Capture the cell that displays the provided text and extract its (x, y) central coordinate. 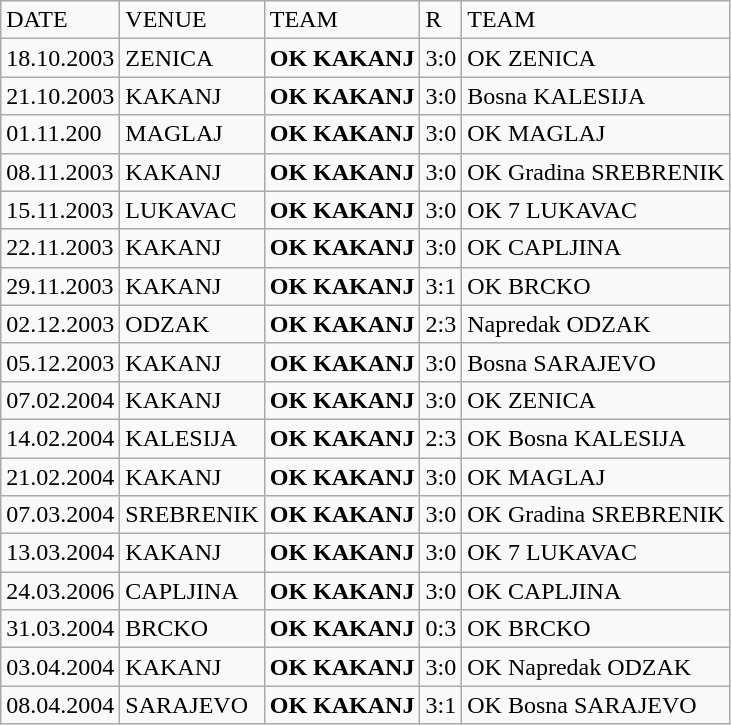
07.02.2004 (60, 400)
VENUE (192, 20)
03.04.2004 (60, 667)
13.03.2004 (60, 553)
OK Bosna SARAJEVO (596, 705)
CAPLJINA (192, 591)
KALESIJA (192, 438)
DATE (60, 20)
LUKAVAC (192, 210)
01.11.200 (60, 134)
07.03.2004 (60, 515)
Bosna KALESIJA (596, 96)
31.03.2004 (60, 629)
02.12.2003 (60, 324)
SREBRENIK (192, 515)
BRCKO (192, 629)
SARAJEVO (192, 705)
24.03.2006 (60, 591)
14.02.2004 (60, 438)
MAGLAJ (192, 134)
0:3 (441, 629)
Napredak ODZAK (596, 324)
05.12.2003 (60, 362)
OK Bosna KALESIJA (596, 438)
18.10.2003 (60, 58)
08.11.2003 (60, 172)
29.11.2003 (60, 286)
15.11.2003 (60, 210)
R (441, 20)
ZENICA (192, 58)
21.10.2003 (60, 96)
22.11.2003 (60, 248)
Bosna SARAJEVO (596, 362)
ODZAK (192, 324)
08.04.2004 (60, 705)
21.02.2004 (60, 477)
OK Napredak ODZAK (596, 667)
